Capture the cell that displays the provided text and extract its (X, Y) central coordinate. 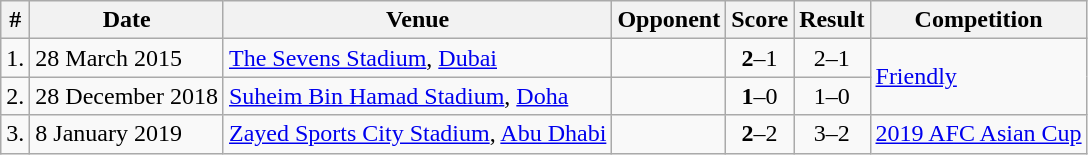
3. (16, 134)
1. (16, 58)
8 January 2019 (127, 134)
# (16, 20)
28 March 2015 (127, 58)
Competition (978, 20)
2–2 (760, 134)
Result (832, 20)
Score (760, 20)
3–2 (832, 134)
Friendly (978, 77)
28 December 2018 (127, 96)
2019 AFC Asian Cup (978, 134)
The Sevens Stadium, Dubai (417, 58)
Opponent (669, 20)
Suheim Bin Hamad Stadium, Doha (417, 96)
Venue (417, 20)
Zayed Sports City Stadium, Abu Dhabi (417, 134)
2. (16, 96)
Date (127, 20)
